Extract the (x, y) coordinate from the center of the cell holding the provided text.  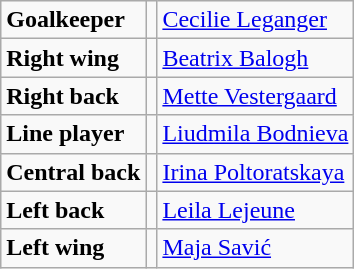
Left wing (74, 248)
Line player (74, 134)
Right wing (74, 58)
Left back (74, 210)
Liudmila Bodnieva (256, 134)
Maja Savić (256, 248)
Leila Lejeune (256, 210)
Goalkeeper (74, 20)
Right back (74, 96)
Cecilie Leganger (256, 20)
Beatrix Balogh (256, 58)
Mette Vestergaard (256, 96)
Central back (74, 172)
Irina Poltoratskaya (256, 172)
